Scan for the cell matching the given text and deliver its [x, y] coordinate at center. 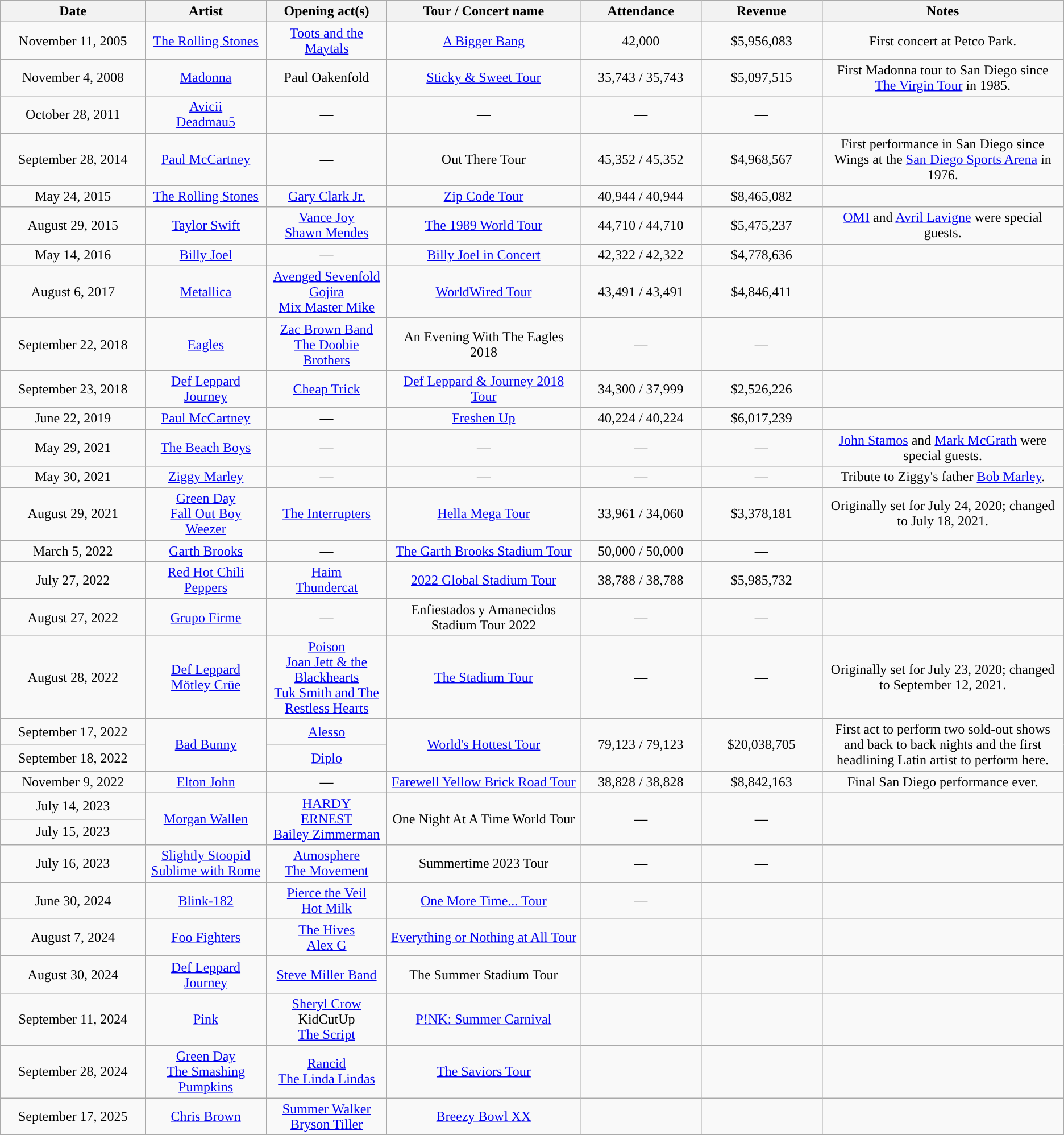
September 11, 2024 [73, 1019]
Out There Tour [484, 159]
One More Time... Tour [484, 901]
40,944 / 40,944 [641, 196]
$2,526,226 [762, 389]
Billy Joel [206, 255]
2022 Global Stadium Tour [484, 580]
Summer WalkerBryson Tiller [326, 1116]
November 4, 2008 [73, 77]
July 16, 2023 [73, 863]
Final San Diego performance ever. [942, 782]
Garth Brooks [206, 551]
Morgan Wallen [206, 819]
First concert at Petco Park. [942, 41]
August 6, 2017 [73, 292]
June 22, 2019 [73, 418]
Def LeppardMötley Crüe [206, 677]
Tribute to Ziggy's father Bob Marley. [942, 477]
Opening act(s) [326, 11]
September 18, 2022 [73, 758]
Billy Joel in Concert [484, 255]
34,300 / 37,999 [641, 389]
November 9, 2022 [73, 782]
Eagles [206, 344]
$4,846,411 [762, 292]
August 30, 2024 [73, 975]
Alesso [326, 732]
September 17, 2022 [73, 732]
March 5, 2022 [73, 551]
The 1989 World Tour [484, 225]
Hella Mega Tour [484, 514]
HARDY ERNEST Bailey Zimmerman [326, 819]
July 27, 2022 [73, 580]
38,828 / 38,828 [641, 782]
Paul Oakenfold [326, 77]
June 30, 2024 [73, 901]
First performance in San Diego since Wings at the San Diego Sports Arena in 1976. [942, 159]
Zip Code Tour [484, 196]
Revenue [762, 11]
$5,475,237 [762, 225]
$8,465,082 [762, 196]
OMI and Avril Lavigne were special guests. [942, 225]
Breezy Bowl XX [484, 1116]
September 22, 2018 [73, 344]
Pink [206, 1019]
P!NK: Summer Carnival [484, 1019]
September 17, 2025 [73, 1116]
42,322 / 42,322 [641, 255]
Everything or Nothing at All Tour [484, 937]
May 30, 2021 [73, 477]
Date [73, 11]
38,788 / 38,788 [641, 580]
Bad Bunny [206, 745]
Green DayFall Out BoyWeezer [206, 514]
$3,378,181 [762, 514]
Tour / Concert name [484, 11]
July 14, 2023 [73, 806]
The Summer Stadium Tour [484, 975]
September 28, 2014 [73, 159]
John Stamos and Mark McGrath were special guests. [942, 447]
AviciiDeadmau5 [206, 115]
42,000 [641, 41]
First Madonna tour to San Diego since The Virgin Tour in 1985. [942, 77]
Chris Brown [206, 1116]
AtmosphereThe Movement [326, 863]
May 24, 2015 [73, 196]
Blink-182 [206, 901]
Steve Miller Band [326, 975]
79,123 / 79,123 [641, 745]
$8,842,163 [762, 782]
August 27, 2022 [73, 618]
September 23, 2018 [73, 389]
Freshen Up [484, 418]
Sticky & Sweet Tour [484, 77]
$5,985,732 [762, 580]
$5,956,083 [762, 41]
The Interrupters [326, 514]
Pierce the VeilHot Milk [326, 901]
Cheap Trick [326, 389]
August 7, 2024 [73, 937]
Enfiestados y Amanecidos Stadium Tour 2022 [484, 618]
HaimThundercat [326, 580]
Toots and the Maytals [326, 41]
40,224 / 40,224 [641, 418]
Sheryl CrowKidCutUpThe Script [326, 1019]
July 15, 2023 [73, 832]
Ziggy Marley [206, 477]
Red Hot Chili Peppers [206, 580]
Originally set for July 23, 2020; changed to September 12, 2021. [942, 677]
The HivesAlex G [326, 937]
Gary Clark Jr. [326, 196]
Grupo Firme [206, 618]
33,961 / 34,060 [641, 514]
Taylor Swift [206, 225]
Slightly StoopidSublime with Rome [206, 863]
May 29, 2021 [73, 447]
May 14, 2016 [73, 255]
A Bigger Bang [484, 41]
World's Hottest Tour [484, 745]
44,710 / 44,710 [641, 225]
$6,017,239 [762, 418]
Vance JoyShawn Mendes [326, 225]
The Beach Boys [206, 447]
WorldWired Tour [484, 292]
The Stadium Tour [484, 677]
Foo Fighters [206, 937]
Green DayThe Smashing Pumpkins [206, 1071]
November 11, 2005 [73, 41]
Elton John [206, 782]
Originally set for July 24, 2020; changed to July 18, 2021. [942, 514]
Notes [942, 11]
September 28, 2024 [73, 1071]
43,491 / 43,491 [641, 292]
August 28, 2022 [73, 677]
First act to perform two sold-out shows and back to back nights and the first headlining Latin artist to perform here. [942, 745]
$5,097,515 [762, 77]
Diplo [326, 758]
RancidThe Linda Lindas [326, 1071]
Zac Brown BandThe Doobie Brothers [326, 344]
35,743 / 35,743 [641, 77]
One Night At A Time World Tour [484, 819]
Farewell Yellow Brick Road Tour [484, 782]
Summertime 2023 Tour [484, 863]
Madonna [206, 77]
Def Leppard & Journey 2018 Tour [484, 389]
Attendance [641, 11]
October 28, 2011 [73, 115]
50,000 / 50,000 [641, 551]
August 29, 2015 [73, 225]
Metallica [206, 292]
PoisonJoan Jett & the BlackheartsTuk Smith and The Restless Hearts [326, 677]
Artist [206, 11]
$20,038,705 [762, 745]
45,352 / 45,352 [641, 159]
Avenged SevenfoldGojiraMix Master Mike [326, 292]
$4,778,636 [762, 255]
$4,968,567 [762, 159]
The Garth Brooks Stadium Tour [484, 551]
August 29, 2021 [73, 514]
The Saviors Tour [484, 1071]
An Evening With The Eagles 2018 [484, 344]
